Return the (x, y) coordinate for the center point of the cell that contains the specified text.  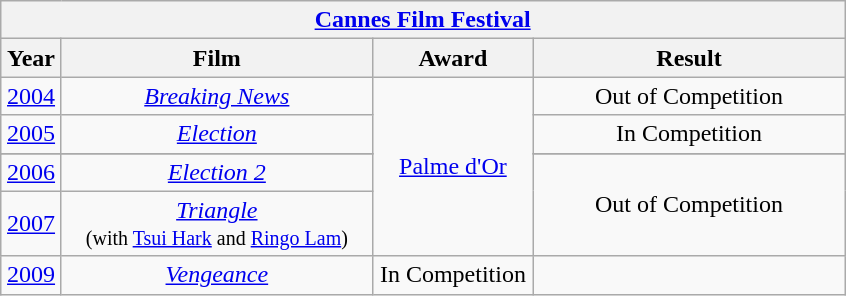
Vengeance (216, 275)
2009 (32, 275)
Film (216, 58)
Award (452, 58)
2005 (32, 134)
Election (216, 134)
Election 2 (216, 172)
Result (688, 58)
Palme d'Or (452, 166)
Year (32, 58)
Triangle(with Tsui Hark and Ringo Lam) (216, 224)
2007 (32, 224)
Breaking News (216, 96)
Cannes Film Festival (423, 20)
2006 (32, 172)
2004 (32, 96)
